Locate the cell with the specified text and output its (X, Y) center coordinate. 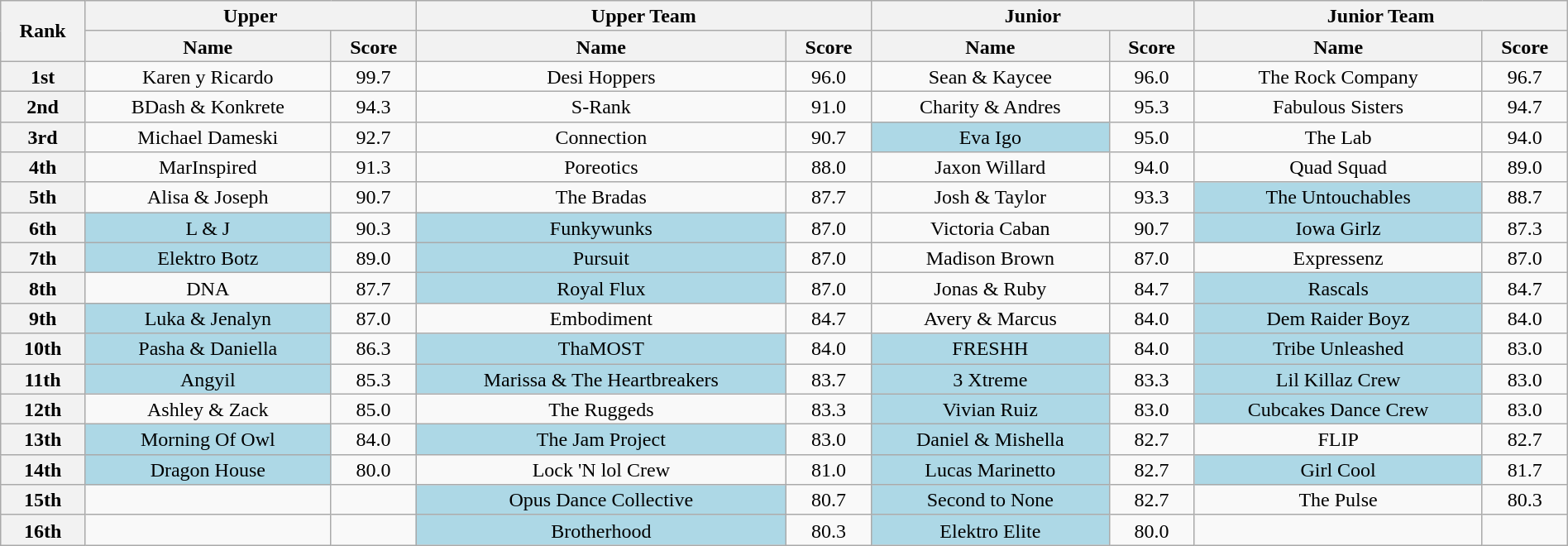
FLIP (1338, 440)
9th (43, 318)
Luka & Jenalyn (208, 318)
Marissa & The Heartbreakers (600, 379)
15th (43, 500)
83.7 (829, 379)
11th (43, 379)
Desi Hoppers (600, 76)
The Lab (1338, 137)
5th (43, 197)
Michael Dameski (208, 137)
Daniel & Mishella (991, 440)
Poreotics (600, 167)
81.0 (829, 470)
ThaMOST (600, 349)
The Untouchables (1338, 197)
Embodiment (600, 318)
88.7 (1525, 197)
Lucas Marinetto (991, 470)
Rascals (1338, 288)
Charity & Andres (991, 106)
8th (43, 288)
6th (43, 228)
Pursuit (600, 258)
3 Xtreme (991, 379)
95.3 (1151, 106)
Funkywunks (600, 228)
91.0 (829, 106)
Elektro Botz (208, 258)
Fabulous Sisters (1338, 106)
Elektro Elite (991, 529)
The Pulse (1338, 500)
85.3 (374, 379)
L & J (208, 228)
The Ruggeds (600, 409)
Iowa Girlz (1338, 228)
Avery & Marcus (991, 318)
Second to None (991, 500)
96.7 (1525, 76)
Cubcakes Dance Crew (1338, 409)
Ashley & Zack (208, 409)
94.3 (374, 106)
Josh & Taylor (991, 197)
Royal Flux (600, 288)
Dragon House (208, 470)
80.7 (829, 500)
Quad Squad (1338, 167)
MarInspired (208, 167)
2nd (43, 106)
16th (43, 529)
Opus Dance Collective (600, 500)
Rank (43, 31)
Pasha & Daniella (208, 349)
The Rock Company (1338, 76)
Junior Team (1381, 17)
Victoria Caban (991, 228)
7th (43, 258)
95.0 (1151, 137)
12th (43, 409)
DNA (208, 288)
Vivian Ruiz (991, 409)
Lock 'N lol Crew (600, 470)
90.3 (374, 228)
The Bradas (600, 197)
94.7 (1525, 106)
S-Rank (600, 106)
Angyil (208, 379)
Jaxon Willard (991, 167)
Upper Team (643, 17)
91.3 (374, 167)
Karen y Ricardo (208, 76)
Tribe Unleashed (1338, 349)
Lil Killaz Crew (1338, 379)
Alisa & Joseph (208, 197)
88.0 (829, 167)
Junior (1034, 17)
Sean & Kaycee (991, 76)
1st (43, 76)
Brotherhood (600, 529)
Connection (600, 137)
Jonas & Ruby (991, 288)
86.3 (374, 349)
87.3 (1525, 228)
81.7 (1525, 470)
Morning Of Owl (208, 440)
92.7 (374, 137)
The Jam Project (600, 440)
85.0 (374, 409)
Madison Brown (991, 258)
Expressenz (1338, 258)
Upper (250, 17)
4th (43, 167)
Dem Raider Boyz (1338, 318)
FRESHH (991, 349)
99.7 (374, 76)
BDash & Konkrete (208, 106)
Girl Cool (1338, 470)
10th (43, 349)
Eva Igo (991, 137)
93.3 (1151, 197)
13th (43, 440)
3rd (43, 137)
14th (43, 470)
